Determine the [X, Y] coordinate at the center of the cell enclosing the given text.  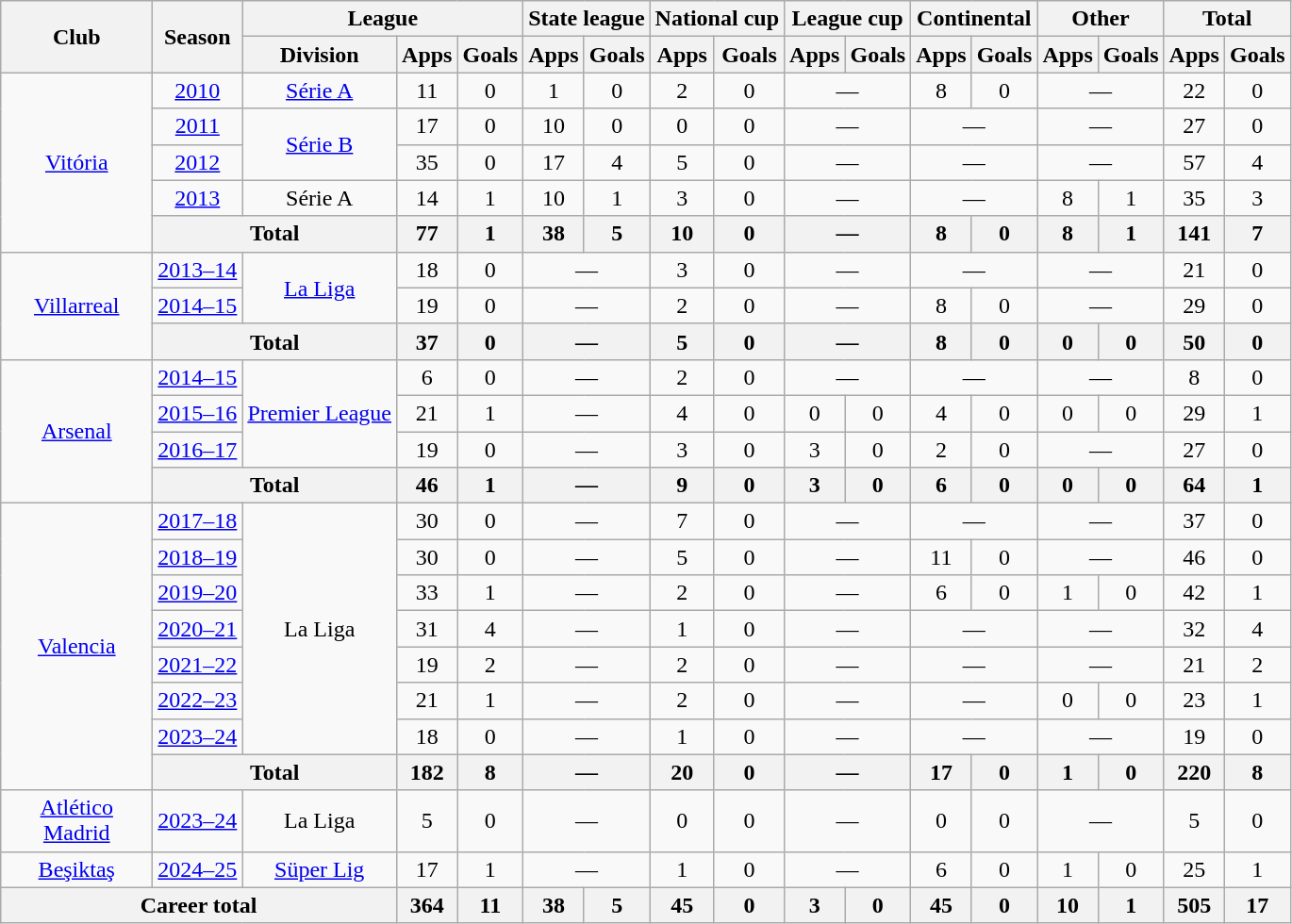
182 [427, 772]
141 [1194, 234]
2020–21 [198, 629]
2013–14 [198, 270]
20 [682, 772]
Season [198, 37]
Villarreal [77, 305]
National cup [717, 19]
Career total [199, 905]
2016–17 [198, 450]
Atlético Madrid [77, 820]
23 [1194, 701]
14 [427, 198]
9 [682, 486]
25 [1194, 869]
2022–23 [198, 701]
2019–20 [198, 593]
50 [1194, 341]
Other [1101, 19]
64 [1194, 486]
2018–19 [198, 557]
Beşiktaş [77, 869]
Süper Lig [320, 869]
77 [427, 234]
505 [1194, 905]
2012 [198, 162]
Division [320, 55]
364 [427, 905]
Arsenal [77, 431]
2013 [198, 198]
2021–22 [198, 665]
2010 [198, 91]
57 [1194, 162]
Premier League [320, 413]
220 [1194, 772]
2015–16 [198, 413]
42 [1194, 593]
Continental [974, 19]
Vitória [77, 162]
2024–25 [198, 869]
31 [427, 629]
33 [427, 593]
Valencia [77, 647]
2017–18 [198, 521]
22 [1194, 91]
League [383, 19]
League cup [848, 19]
32 [1194, 629]
2011 [198, 126]
State league [587, 19]
Club [77, 37]
Série B [320, 144]
